Find where the given text appears and provide that cell's center as [x, y] coordinate. 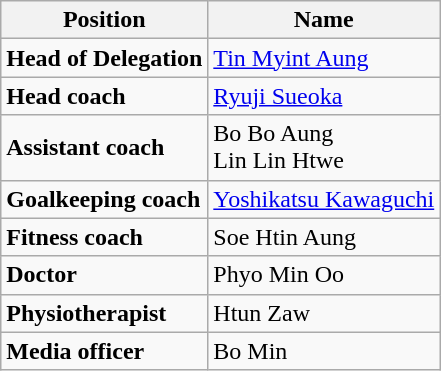
Position [104, 20]
Physiotherapist [104, 313]
Phyo Min Oo [324, 275]
Soe Htin Aung [324, 237]
Tin Myint Aung [324, 58]
Goalkeeping coach [104, 199]
Head of Delegation [104, 58]
Head coach [104, 96]
Doctor [104, 275]
Name [324, 20]
Fitness coach [104, 237]
Bo Min [324, 351]
Assistant coach [104, 148]
Bo Bo Aung Lin Lin Htwe [324, 148]
Media officer [104, 351]
Yoshikatsu Kawaguchi [324, 199]
Ryuji Sueoka [324, 96]
Htun Zaw [324, 313]
